Extract the [X, Y] coordinate from the center of the cell holding the provided text.  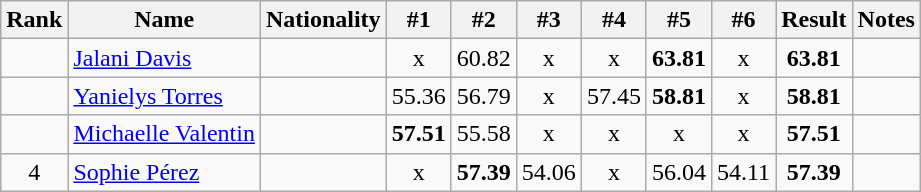
Michaelle Valentin [164, 134]
#6 [743, 20]
55.36 [418, 96]
Nationality [323, 20]
#1 [418, 20]
55.58 [484, 134]
Notes [886, 20]
Sophie Pérez [164, 172]
Rank [34, 20]
Jalani Davis [164, 58]
60.82 [484, 58]
56.04 [678, 172]
Yanielys Torres [164, 96]
57.45 [614, 96]
54.06 [548, 172]
56.79 [484, 96]
Name [164, 20]
#2 [484, 20]
#3 [548, 20]
Result [814, 20]
#5 [678, 20]
#4 [614, 20]
54.11 [743, 172]
4 [34, 172]
